Detect which cell encompasses the target text, then output its (X, Y) center coordinate. 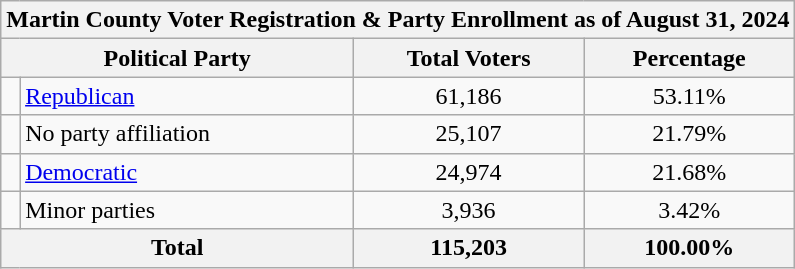
100.00% (690, 248)
61,186 (469, 96)
Republican (187, 96)
Political Party (178, 58)
24,974 (469, 172)
3.42% (690, 210)
Total (178, 248)
Minor parties (187, 210)
53.11% (690, 96)
Percentage (690, 58)
25,107 (469, 134)
115,203 (469, 248)
Martin County Voter Registration & Party Enrollment as of August 31, 2024 (398, 20)
Total Voters (469, 58)
21.68% (690, 172)
No party affiliation (187, 134)
21.79% (690, 134)
Democratic (187, 172)
3,936 (469, 210)
